Determine the [x, y] coordinate at the center of the cell enclosing the given text.  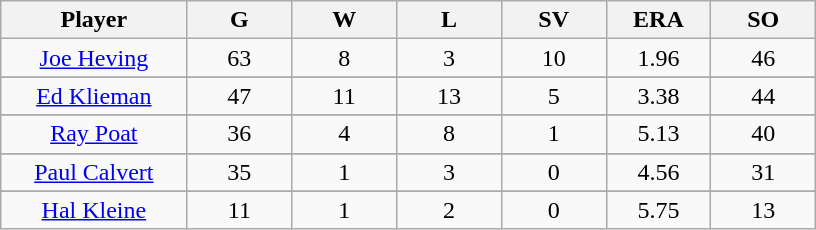
2 [450, 210]
ERA [658, 20]
Paul Calvert [94, 172]
1.96 [658, 58]
10 [554, 58]
5 [554, 96]
4 [344, 134]
L [450, 20]
Ed Klieman [94, 96]
W [344, 20]
31 [764, 172]
Player [94, 20]
Hal Kleine [94, 210]
46 [764, 58]
5.13 [658, 134]
47 [240, 96]
G [240, 20]
Ray Poat [94, 134]
Joe Heving [94, 58]
40 [764, 134]
3.38 [658, 96]
35 [240, 172]
44 [764, 96]
5.75 [658, 210]
63 [240, 58]
SV [554, 20]
4.56 [658, 172]
SO [764, 20]
36 [240, 134]
